For the text-containing cell, return its midpoint in (X, Y) coordinate format. 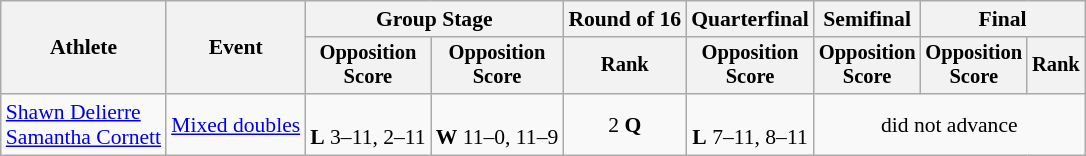
Round of 16 (624, 19)
Shawn DelierreSamantha Cornett (84, 124)
L 7–11, 8–11 (750, 124)
Event (236, 48)
L 3–11, 2–11 (368, 124)
Quarterfinal (750, 19)
Athlete (84, 48)
Group Stage (434, 19)
did not advance (950, 124)
2 Q (624, 124)
W 11–0, 11–9 (498, 124)
Mixed doubles (236, 124)
Semifinal (868, 19)
Final (1002, 19)
